Locate the cell with the specified text and output its [x, y] center coordinate. 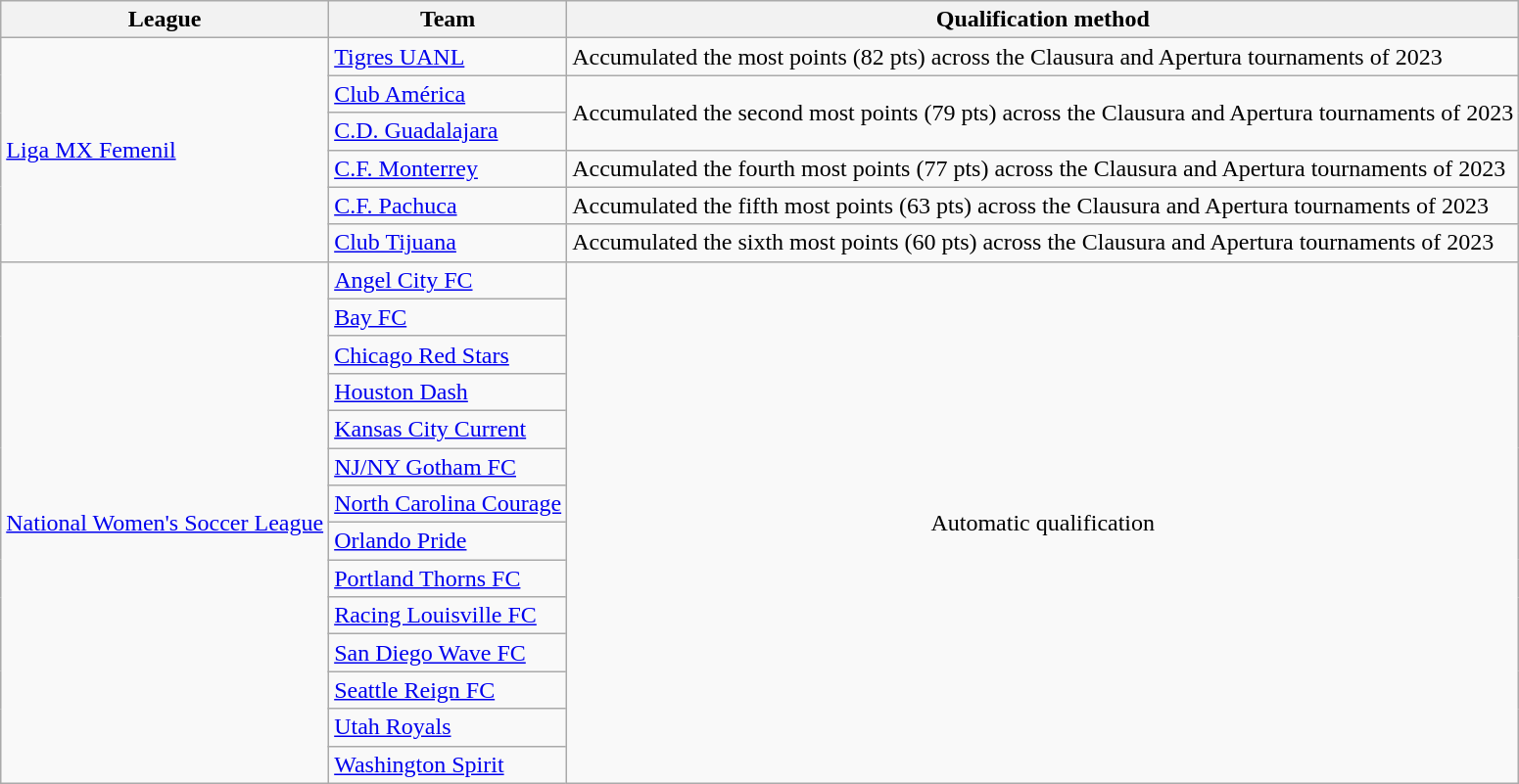
National Women's Soccer League [165, 523]
Bay FC [449, 317]
Team [449, 20]
C.D. Guadalajara [449, 131]
Liga MX Femenil [165, 150]
North Carolina Courage [449, 504]
Portland Thorns FC [449, 578]
Accumulated the most points (82 pts) across the Clausura and Apertura tournaments of 2023 [1043, 57]
Accumulated the sixth most points (60 pts) across the Clausura and Apertura tournaments of 2023 [1043, 243]
NJ/NY Gotham FC [449, 467]
League [165, 20]
Washington Spirit [449, 764]
Houston Dash [449, 392]
Seattle Reign FC [449, 690]
Tigres UANL [449, 57]
Club Tijuana [449, 243]
Orlando Pride [449, 541]
Qualification method [1043, 20]
C.F. Pachuca [449, 206]
San Diego Wave FC [449, 653]
Utah Royals [449, 727]
Accumulated the second most points (79 pts) across the Clausura and Apertura tournaments of 2023 [1043, 113]
Angel City FC [449, 280]
Accumulated the fourth most points (77 pts) across the Clausura and Apertura tournaments of 2023 [1043, 168]
Automatic qualification [1043, 523]
Racing Louisville FC [449, 616]
C.F. Monterrey [449, 168]
Accumulated the fifth most points (63 pts) across the Clausura and Apertura tournaments of 2023 [1043, 206]
Kansas City Current [449, 429]
Club América [449, 94]
Chicago Red Stars [449, 354]
